Search for the cell housing the specified text and yield its [x, y] center coordinate. 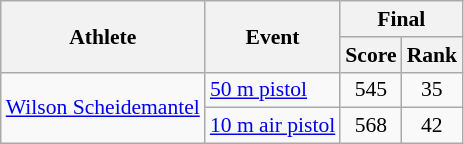
Athlete [103, 36]
50 m pistol [272, 90]
10 m air pistol [272, 126]
568 [370, 126]
545 [370, 90]
42 [432, 126]
Score [370, 55]
Wilson Scheidemantel [103, 108]
Rank [432, 55]
35 [432, 90]
Final [401, 19]
Event [272, 36]
